Search for the cell housing the specified text and yield its [X, Y] center coordinate. 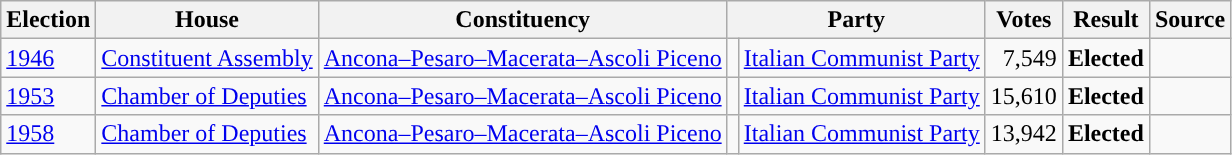
Source [1190, 20]
Constituency [522, 20]
15,610 [1024, 96]
House [207, 20]
13,942 [1024, 134]
1946 [48, 58]
7,549 [1024, 58]
1953 [48, 96]
Votes [1024, 20]
1958 [48, 134]
Election [48, 20]
Constituent Assembly [207, 58]
Result [1106, 20]
Party [856, 20]
